Pinpoint the cell where the given text exists, returning its (X, Y) midpoint coordinate. 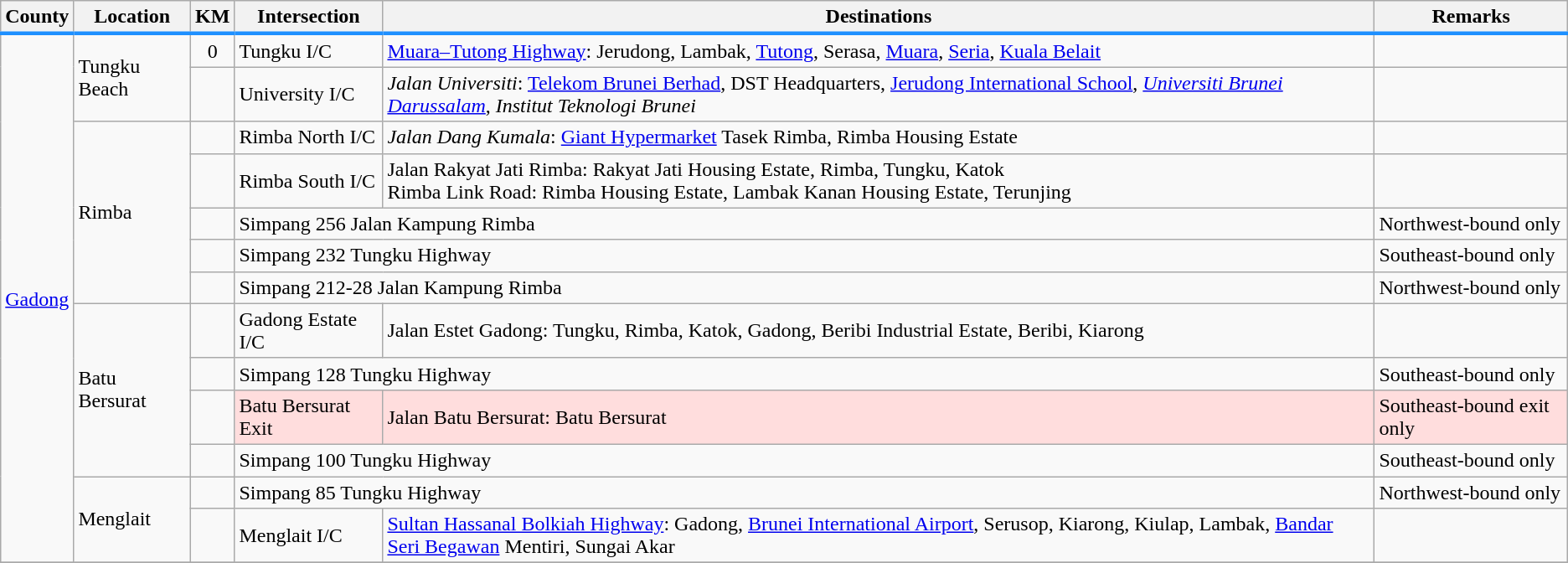
Southeast-bound exit only (1471, 417)
Rimba (132, 213)
Simpang 100 Tungku Highway (804, 460)
Batu Bersurat Exit (308, 417)
Batu Bersurat (132, 390)
Location (132, 18)
Simpang 232 Tungku Highway (804, 256)
County (37, 18)
Menglait (132, 519)
Jalan Dang Kumala: Giant Hypermarket Tasek Rimba, Rimba Housing Estate (879, 137)
University I/C (308, 94)
Rimba North I/C (308, 137)
Jalan Universiti: Telekom Brunei Berhad, DST Headquarters, Jerudong International School, Universiti Brunei Darussalam, Institut Teknologi Brunei (879, 94)
Remarks (1471, 18)
Gadong Estate I/C (308, 330)
Tungku Beach (132, 77)
Jalan Batu Bersurat: Batu Bersurat (879, 417)
Intersection (308, 18)
Simpang 85 Tungku Highway (804, 492)
KM (213, 18)
Simpang 128 Tungku Highway (804, 374)
Tungku I/C (308, 50)
Simpang 212-28 Jalan Kampung Rimba (804, 287)
Gadong (37, 298)
Muara–Tutong Highway: Jerudong, Lambak, Tutong, Serasa, Muara, Seria, Kuala Belait (879, 50)
Sultan Hassanal Bolkiah Highway: Gadong, Brunei International Airport, Serusop, Kiarong, Kiulap, Lambak, Bandar Seri Begawan Mentiri, Sungai Akar (879, 536)
Simpang 256 Jalan Kampung Rimba (804, 224)
Menglait I/C (308, 536)
Jalan Estet Gadong: Tungku, Rimba, Katok, Gadong, Beribi Industrial Estate, Beribi, Kiarong (879, 330)
Rimba South I/C (308, 181)
Destinations (879, 18)
0 (213, 50)
